Pinpoint the cell where the given text exists, returning its (x, y) midpoint coordinate. 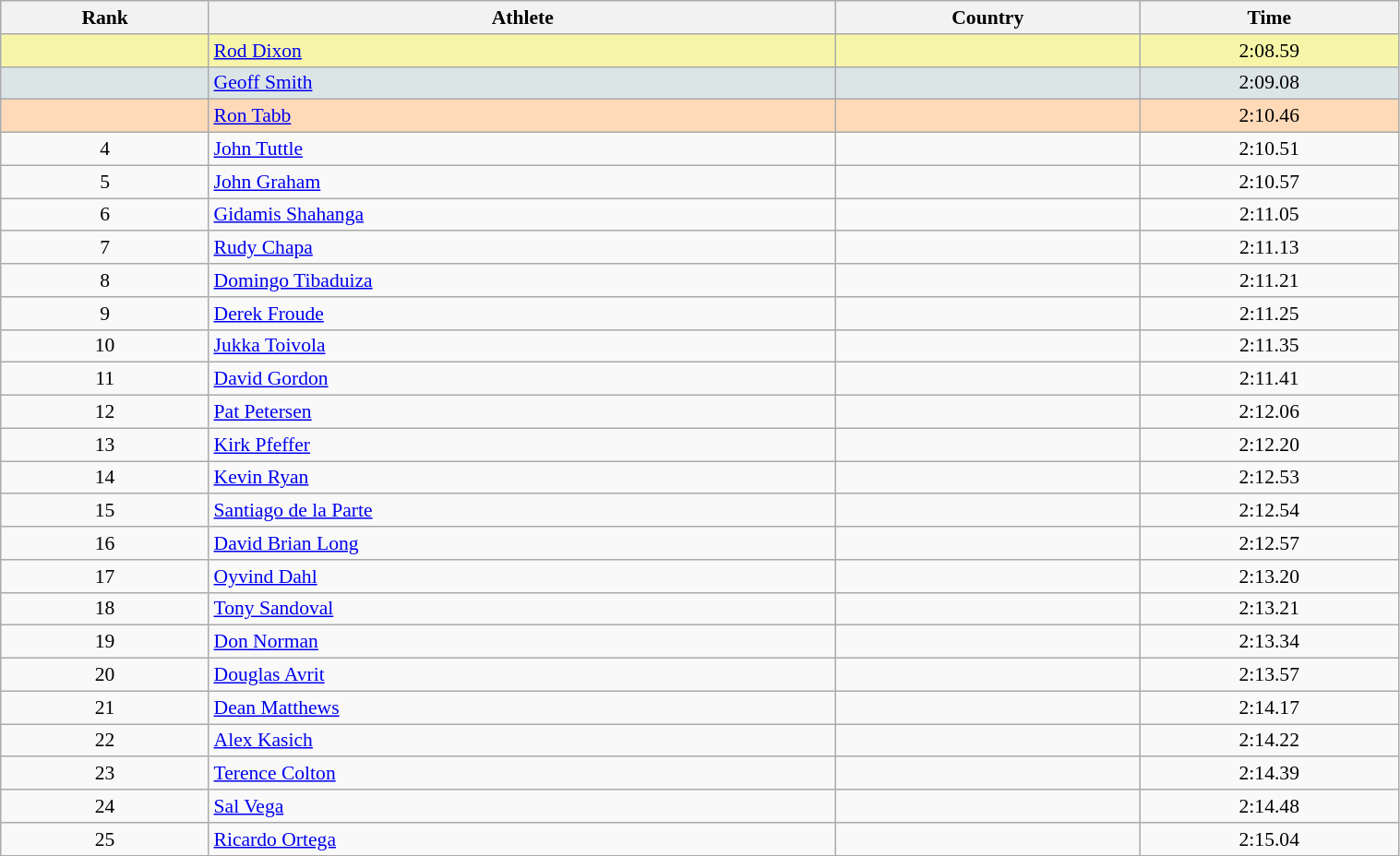
17 (105, 577)
Tony Sandoval (522, 609)
15 (105, 511)
22 (105, 741)
2:11.41 (1269, 379)
25 (105, 839)
2:14.39 (1269, 774)
Country (987, 18)
2:13.21 (1269, 609)
18 (105, 609)
2:13.20 (1269, 577)
Sal Vega (522, 806)
12 (105, 412)
2:12.57 (1269, 543)
Alex Kasich (522, 741)
Rudy Chapa (522, 248)
Ron Tabb (522, 116)
2:15.04 (1269, 839)
Rank (105, 18)
David Gordon (522, 379)
2:12.53 (1269, 478)
4 (105, 149)
5 (105, 182)
2:12.54 (1269, 511)
Domingo Tibaduiza (522, 280)
Ricardo Ortega (522, 839)
Gidamis Shahanga (522, 215)
John Tuttle (522, 149)
2:11.05 (1269, 215)
21 (105, 707)
2:10.51 (1269, 149)
2:13.34 (1269, 642)
Oyvind Dahl (522, 577)
2:11.13 (1269, 248)
2:11.35 (1269, 346)
Kirk Pfeffer (522, 445)
10 (105, 346)
Geoff Smith (522, 83)
2:11.25 (1269, 314)
Santiago de la Parte (522, 511)
14 (105, 478)
2:11.21 (1269, 280)
23 (105, 774)
2:09.08 (1269, 83)
19 (105, 642)
9 (105, 314)
16 (105, 543)
8 (105, 280)
2:14.17 (1269, 707)
Derek Froude (522, 314)
Don Norman (522, 642)
2:14.22 (1269, 741)
2:14.48 (1269, 806)
2:10.46 (1269, 116)
Pat Petersen (522, 412)
Athlete (522, 18)
Dean Matthews (522, 707)
13 (105, 445)
2:12.20 (1269, 445)
Time (1269, 18)
Jukka Toivola (522, 346)
24 (105, 806)
2:12.06 (1269, 412)
11 (105, 379)
John Graham (522, 182)
2:10.57 (1269, 182)
20 (105, 675)
Kevin Ryan (522, 478)
Rod Dixon (522, 51)
Terence Colton (522, 774)
David Brian Long (522, 543)
Douglas Avrit (522, 675)
6 (105, 215)
2:13.57 (1269, 675)
2:08.59 (1269, 51)
7 (105, 248)
